Pinpoint the cell where the given text exists, returning its [x, y] midpoint coordinate. 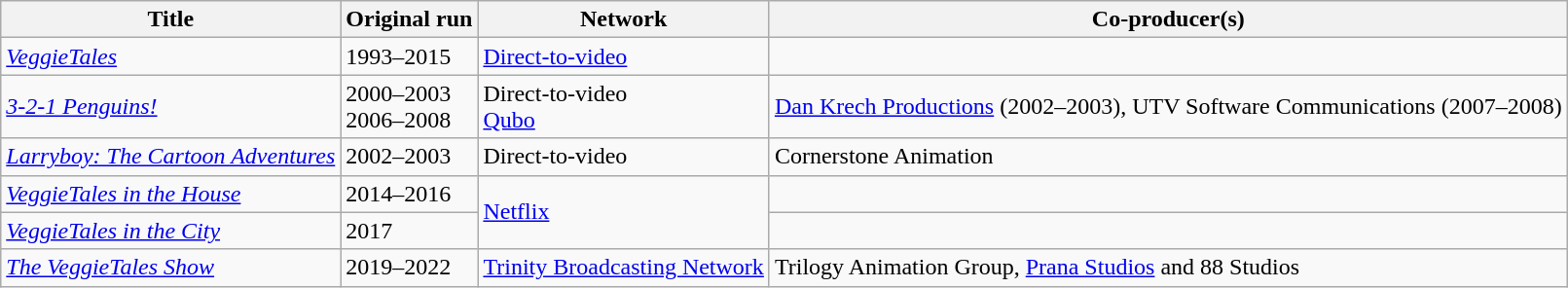
Direct-to-videoQubo [623, 107]
2019–2022 [409, 268]
VeggieTales in the City [171, 231]
VeggieTales in the House [171, 194]
The VeggieTales Show [171, 268]
Network [623, 19]
3-2-1 Penguins! [171, 107]
Cornerstone Animation [1168, 157]
VeggieTales [171, 56]
2017 [409, 231]
Co-producer(s) [1168, 19]
Title [171, 19]
Dan Krech Productions (2002–2003), UTV Software Communications (2007–2008) [1168, 107]
2002–2003 [409, 157]
Netflix [623, 212]
1993–2015 [409, 56]
Original run [409, 19]
2014–2016 [409, 194]
2000–20032006–2008 [409, 107]
Trinity Broadcasting Network [623, 268]
Larryboy: The Cartoon Adventures [171, 157]
Trilogy Animation Group, Prana Studios and 88 Studios [1168, 268]
